Return the (X, Y) coordinate for the center point of the cell that contains the specified text.  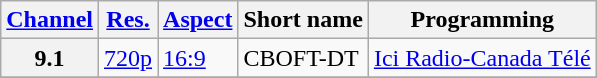
Programming (482, 20)
Ici Radio-Canada Télé (482, 58)
Channel (50, 20)
Aspect (198, 20)
Res. (128, 20)
16:9 (198, 58)
Short name (303, 20)
720p (128, 58)
9.1 (50, 58)
CBOFT-DT (303, 58)
